Determine the [X, Y] coordinate at the center of the cell enclosing the given text.  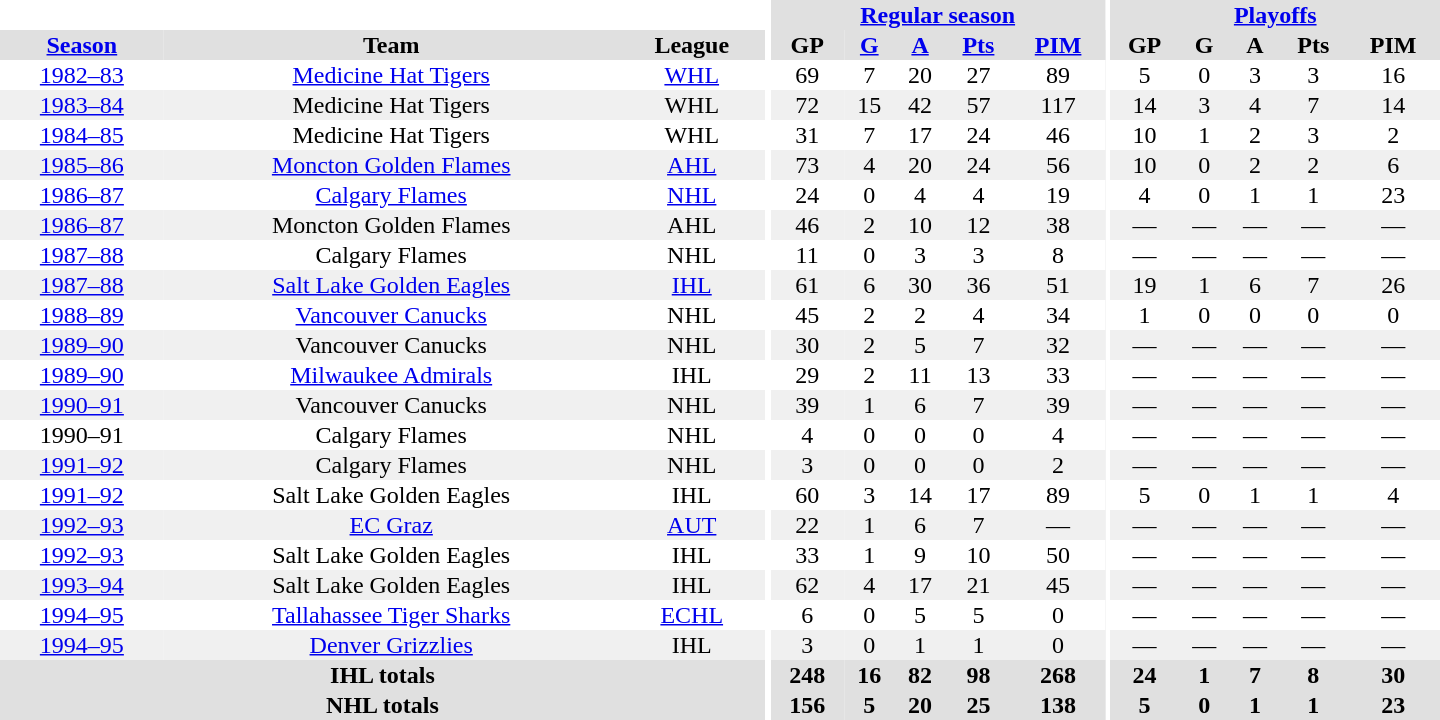
21 [978, 585]
Milwaukee Admirals [392, 375]
117 [1058, 105]
1984–85 [82, 135]
156 [806, 705]
Playoffs [1275, 15]
42 [920, 105]
268 [1058, 675]
29 [806, 375]
1983–84 [82, 105]
NHL totals [382, 705]
32 [1058, 345]
34 [1058, 315]
51 [1058, 285]
72 [806, 105]
Regular season [937, 15]
50 [1058, 555]
9 [920, 555]
61 [806, 285]
1988–89 [82, 315]
13 [978, 375]
1985–86 [82, 165]
12 [978, 225]
38 [1058, 225]
248 [806, 675]
Season [82, 45]
62 [806, 585]
57 [978, 105]
1982–83 [82, 75]
138 [1058, 705]
1993–94 [82, 585]
26 [1393, 285]
36 [978, 285]
ECHL [692, 615]
15 [870, 105]
69 [806, 75]
Denver Grizzlies [392, 645]
22 [806, 525]
IHL totals [382, 675]
31 [806, 135]
Tallahassee Tiger Sharks [392, 615]
Team [392, 45]
EC Graz [392, 525]
73 [806, 165]
27 [978, 75]
25 [978, 705]
98 [978, 675]
82 [920, 675]
60 [806, 495]
League [692, 45]
56 [1058, 165]
AUT [692, 525]
